Identify which cell holds the provided text, then report its [X, Y] central coordinate. 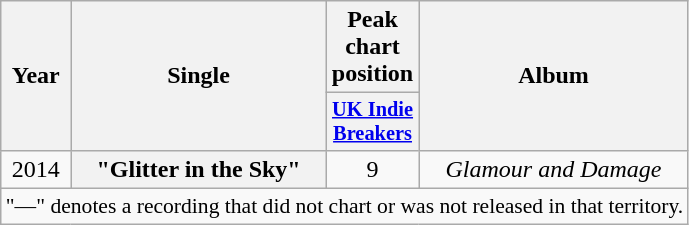
"Glitter in the Sky" [198, 169]
Album [554, 76]
Year [36, 76]
Single [198, 76]
9 [372, 169]
"—" denotes a recording that did not chart or was not released in that territory. [345, 207]
Peak chart position [372, 47]
Glamour and Damage [554, 169]
2014 [36, 169]
UK Indie Breakers [372, 122]
